From the cell containing the given text, extract its center point as [x, y] coordinate. 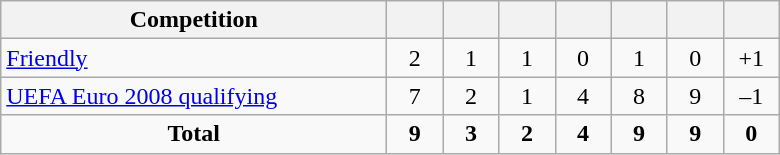
Competition [194, 20]
8 [639, 96]
UEFA Euro 2008 qualifying [194, 96]
3 [471, 134]
Total [194, 134]
7 [415, 96]
Friendly [194, 58]
+1 [751, 58]
–1 [751, 96]
